Return the [X, Y] coordinate for the center point of the cell that contains the specified text.  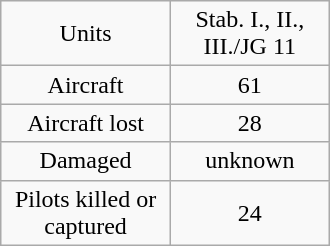
unknown [250, 161]
28 [250, 123]
Aircraft [86, 85]
Damaged [86, 161]
Pilots killed or captured [86, 212]
Aircraft lost [86, 123]
Stab. I., II., III./JG 11 [250, 34]
24 [250, 212]
61 [250, 85]
Units [86, 34]
